From the cell containing the given text, extract its center point as [x, y] coordinate. 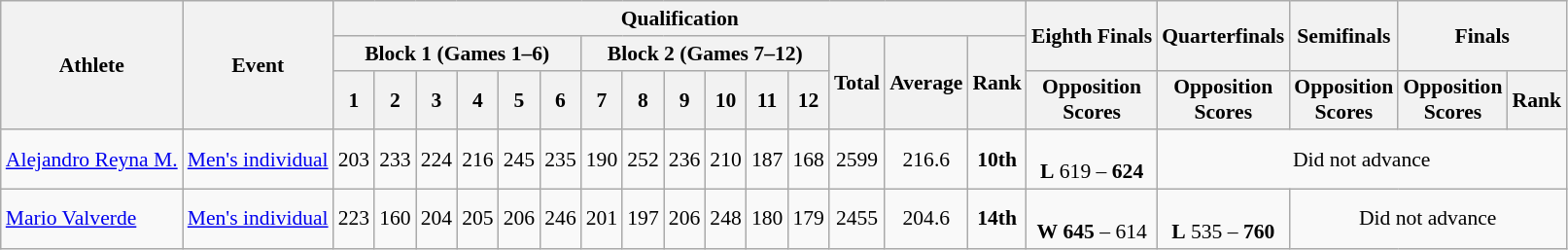
1 [354, 99]
Semifinals [1343, 35]
187 [768, 160]
223 [354, 220]
10 [725, 99]
9 [684, 99]
Qualification [680, 18]
2455 [857, 220]
2599 [857, 160]
Average [925, 84]
Mario Valverde [91, 220]
201 [603, 220]
Block 1 (Games 1–6) [457, 54]
2 [395, 99]
235 [560, 160]
168 [809, 160]
236 [684, 160]
216.6 [925, 160]
Block 2 (Games 7–12) [706, 54]
Alejandro Reyna M. [91, 160]
Quarterfinals [1223, 35]
10th [997, 160]
245 [519, 160]
233 [395, 160]
12 [809, 99]
6 [560, 99]
210 [725, 160]
179 [809, 220]
205 [478, 220]
204.6 [925, 220]
8 [644, 99]
7 [603, 99]
160 [395, 220]
204 [437, 220]
252 [644, 160]
11 [768, 99]
Finals [1481, 35]
5 [519, 99]
190 [603, 160]
L 535 – 760 [1223, 220]
3 [437, 99]
248 [725, 220]
Total [857, 84]
L 619 – 624 [1092, 160]
Event [259, 65]
W 645 – 614 [1092, 220]
246 [560, 220]
14th [997, 220]
4 [478, 99]
180 [768, 220]
216 [478, 160]
203 [354, 160]
197 [644, 220]
Athlete [91, 65]
Eighth Finals [1092, 35]
224 [437, 160]
